Search for the cell housing the specified text and yield its [X, Y] center coordinate. 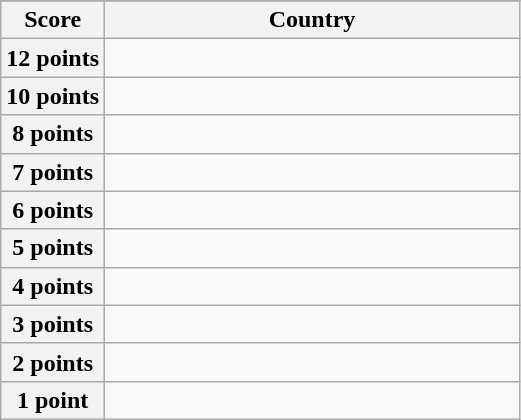
5 points [53, 248]
10 points [53, 96]
12 points [53, 58]
2 points [53, 362]
4 points [53, 286]
3 points [53, 324]
6 points [53, 210]
Score [53, 20]
Country [312, 20]
7 points [53, 172]
8 points [53, 134]
1 point [53, 400]
